Output the (x, y) coordinate of the center of the cell containing the given text.  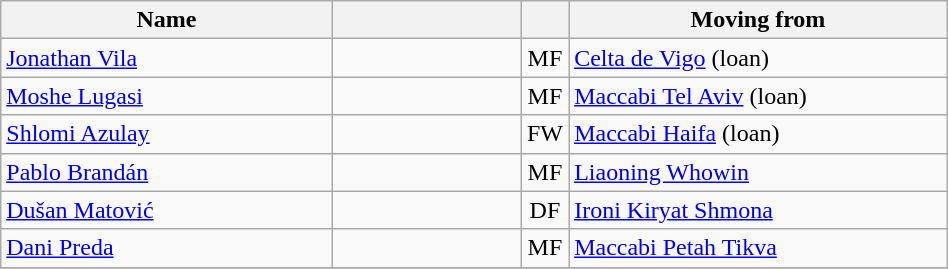
Shlomi Azulay (166, 134)
Liaoning Whowin (758, 172)
Jonathan Vila (166, 58)
Celta de Vigo (loan) (758, 58)
Maccabi Petah Tikva (758, 248)
Moshe Lugasi (166, 96)
Name (166, 20)
FW (544, 134)
Maccabi Tel Aviv (loan) (758, 96)
Dušan Matović (166, 210)
Pablo Brandán (166, 172)
DF (544, 210)
Dani Preda (166, 248)
Ironi Kiryat Shmona (758, 210)
Maccabi Haifa (loan) (758, 134)
Moving from (758, 20)
